Search for the cell housing the specified text and yield its (X, Y) center coordinate. 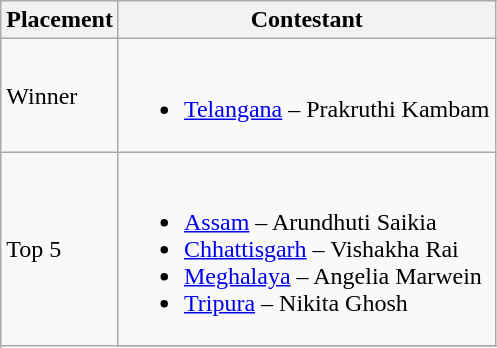
Winner (60, 96)
Assam – Arundhuti SaikiaChhattisgarh – Vishakha RaiMeghalaya – Angelia MarweinTripura – Nikita Ghosh (306, 249)
Contestant (306, 20)
Top 5 (60, 249)
Placement (60, 20)
Telangana – Prakruthi Kambam (306, 96)
